Search for the cell housing the specified text and yield its (x, y) center coordinate. 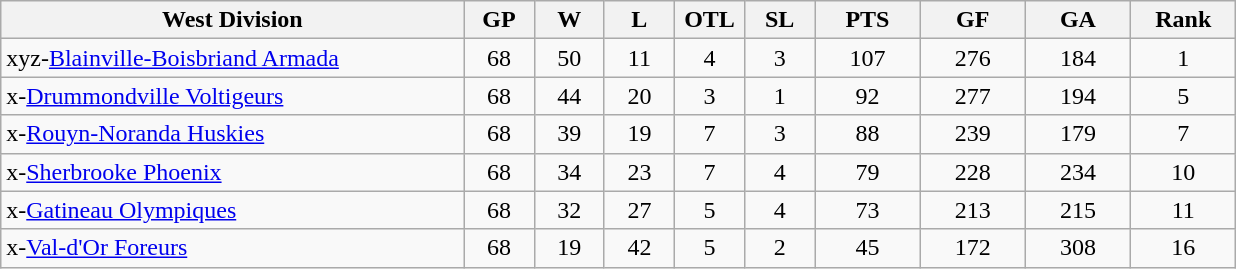
50 (569, 58)
308 (1078, 248)
92 (868, 96)
277 (972, 96)
194 (1078, 96)
45 (868, 248)
32 (569, 210)
27 (639, 210)
2 (780, 248)
x-Drummondville Voltigeurs (232, 96)
GA (1078, 20)
SL (780, 20)
228 (972, 172)
W (569, 20)
x-Rouyn-Noranda Huskies (232, 134)
Rank (1184, 20)
10 (1184, 172)
172 (972, 248)
xyz-Blainville-Boisbriand Armada (232, 58)
234 (1078, 172)
GP (499, 20)
44 (569, 96)
276 (972, 58)
179 (1078, 134)
79 (868, 172)
34 (569, 172)
West Division (232, 20)
88 (868, 134)
L (639, 20)
x-Val-d'Or Foreurs (232, 248)
42 (639, 248)
39 (569, 134)
184 (1078, 58)
23 (639, 172)
239 (972, 134)
x-Sherbrooke Phoenix (232, 172)
73 (868, 210)
215 (1078, 210)
16 (1184, 248)
20 (639, 96)
PTS (868, 20)
x-Gatineau Olympiques (232, 210)
107 (868, 58)
GF (972, 20)
OTL (709, 20)
213 (972, 210)
